Provide the (X, Y) coordinate of the cell's center where the given text is located.  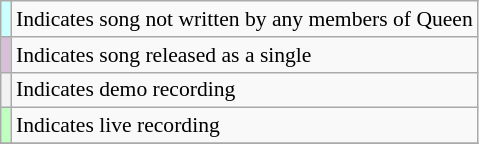
Indicates live recording (244, 126)
Indicates song released as a single (244, 55)
Indicates demo recording (244, 90)
Indicates song not written by any members of Queen (244, 19)
